Pinpoint the cell where the given text exists, returning its [X, Y] midpoint coordinate. 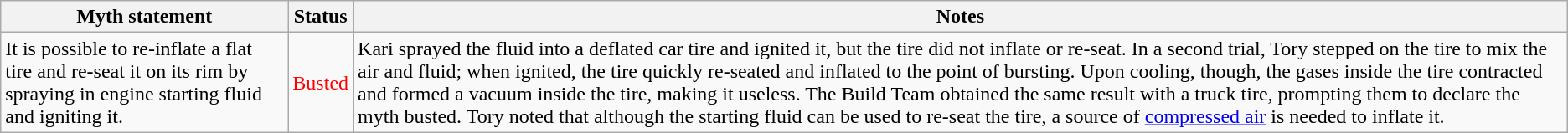
Busted [321, 82]
It is possible to re-inflate a flat tire and re-seat it on its rim by spraying in engine starting fluid and igniting it. [144, 82]
Myth statement [144, 17]
Status [321, 17]
Notes [961, 17]
